Identify which cell holds the provided text, then report its [x, y] central coordinate. 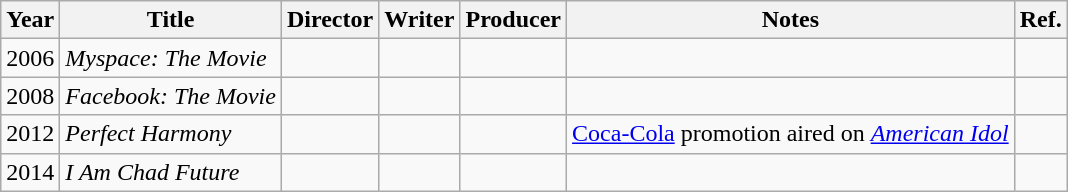
Perfect Harmony [171, 134]
2012 [30, 134]
Director [330, 20]
Year [30, 20]
2008 [30, 96]
Notes [791, 20]
Facebook: The Movie [171, 96]
2014 [30, 172]
Myspace: The Movie [171, 58]
I Am Chad Future [171, 172]
Ref. [1040, 20]
Producer [514, 20]
Title [171, 20]
Coca-Cola promotion aired on American Idol [791, 134]
Writer [420, 20]
2006 [30, 58]
